Extract the (X, Y) coordinate from the center of the cell holding the provided text.  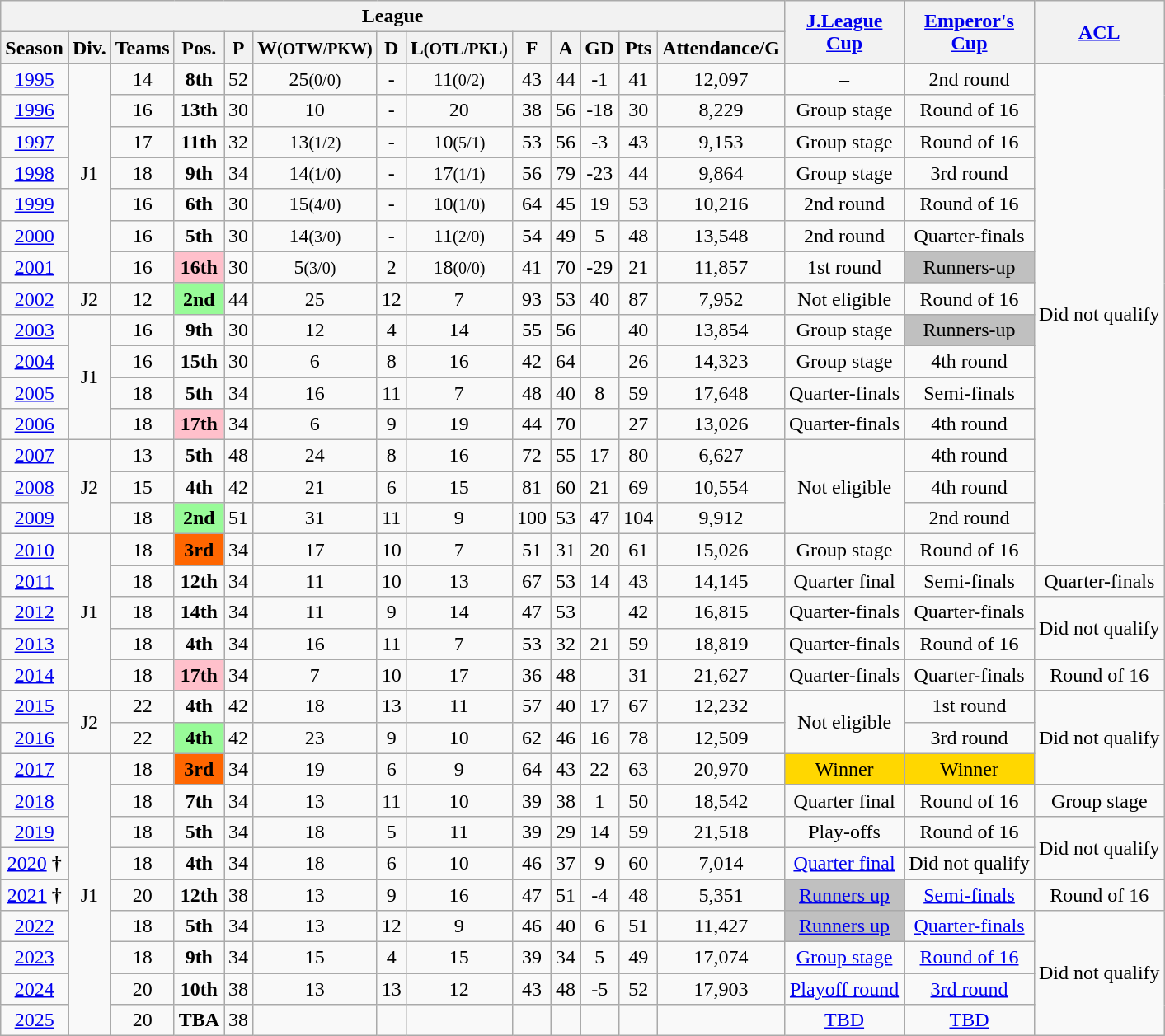
62 (531, 738)
16th (199, 267)
45 (566, 204)
2011 (35, 581)
2018 (35, 800)
5,351 (721, 894)
23 (315, 738)
79 (566, 173)
9,153 (721, 142)
36 (531, 675)
10(5/1) (458, 142)
1995 (35, 79)
6,627 (721, 456)
2007 (35, 456)
-29 (600, 267)
2 (391, 267)
78 (638, 738)
2022 (35, 926)
-4 (600, 894)
27 (638, 424)
15th (199, 361)
Pts (638, 48)
2014 (35, 675)
72 (531, 456)
18,819 (721, 644)
2020 † (35, 863)
Season (35, 48)
11(2/0) (458, 236)
14,323 (721, 361)
17,648 (721, 393)
57 (531, 706)
14th (199, 612)
L(OTL/PKL) (458, 48)
12,509 (721, 738)
Emperor'sCup (970, 32)
11,857 (721, 267)
69 (638, 487)
13(1/2) (315, 142)
21,518 (721, 832)
2006 (35, 424)
13,548 (721, 236)
-5 (600, 989)
63 (638, 769)
2023 (35, 958)
2021 † (35, 894)
2019 (35, 832)
12,097 (721, 79)
A (566, 48)
– (844, 79)
9,912 (721, 518)
TBA (199, 1020)
GD (600, 48)
10,216 (721, 204)
50 (638, 800)
1997 (35, 142)
11(0/2) (458, 79)
2015 (35, 706)
D (391, 48)
7th (199, 800)
10(1/0) (458, 204)
10,554 (721, 487)
93 (531, 298)
21,627 (721, 675)
J.LeagueCup (844, 32)
2005 (35, 393)
W(OTW/PKW) (315, 48)
29 (566, 832)
10th (199, 989)
1999 (35, 204)
Playoff round (844, 989)
2002 (35, 298)
81 (531, 487)
11th (199, 142)
1996 (35, 110)
25(0/0) (315, 79)
7,014 (721, 863)
2025 (35, 1020)
17,074 (721, 958)
P (239, 48)
Attendance/G (721, 48)
Teams (142, 48)
2004 (35, 361)
13th (199, 110)
9,864 (721, 173)
1998 (35, 173)
80 (638, 456)
F (531, 48)
League (392, 16)
26 (638, 361)
17,903 (721, 989)
Div. (89, 48)
8,229 (721, 110)
14(3/0) (315, 236)
2003 (35, 330)
5(3/0) (315, 267)
18,542 (721, 800)
24 (315, 456)
2001 (35, 267)
100 (531, 518)
2010 (35, 550)
2012 (35, 612)
87 (638, 298)
16,815 (721, 612)
2009 (35, 518)
20,970 (721, 769)
2016 (35, 738)
-18 (600, 110)
2013 (35, 644)
54 (531, 236)
14,145 (721, 581)
14(1/0) (315, 173)
13,854 (721, 330)
15,026 (721, 550)
ACL (1099, 32)
1 (600, 800)
61 (638, 550)
8th (199, 79)
15(4/0) (315, 204)
-23 (600, 173)
11,427 (721, 926)
104 (638, 518)
Pos. (199, 48)
7,952 (721, 298)
18(0/0) (458, 267)
37 (566, 863)
-1 (600, 79)
2017 (35, 769)
2024 (35, 989)
13,026 (721, 424)
17(1/1) (458, 173)
25 (315, 298)
2000 (35, 236)
Play-offs (844, 832)
2008 (35, 487)
6th (199, 204)
-3 (600, 142)
12,232 (721, 706)
